Detect which cell encompasses the target text, then output its (x, y) center coordinate. 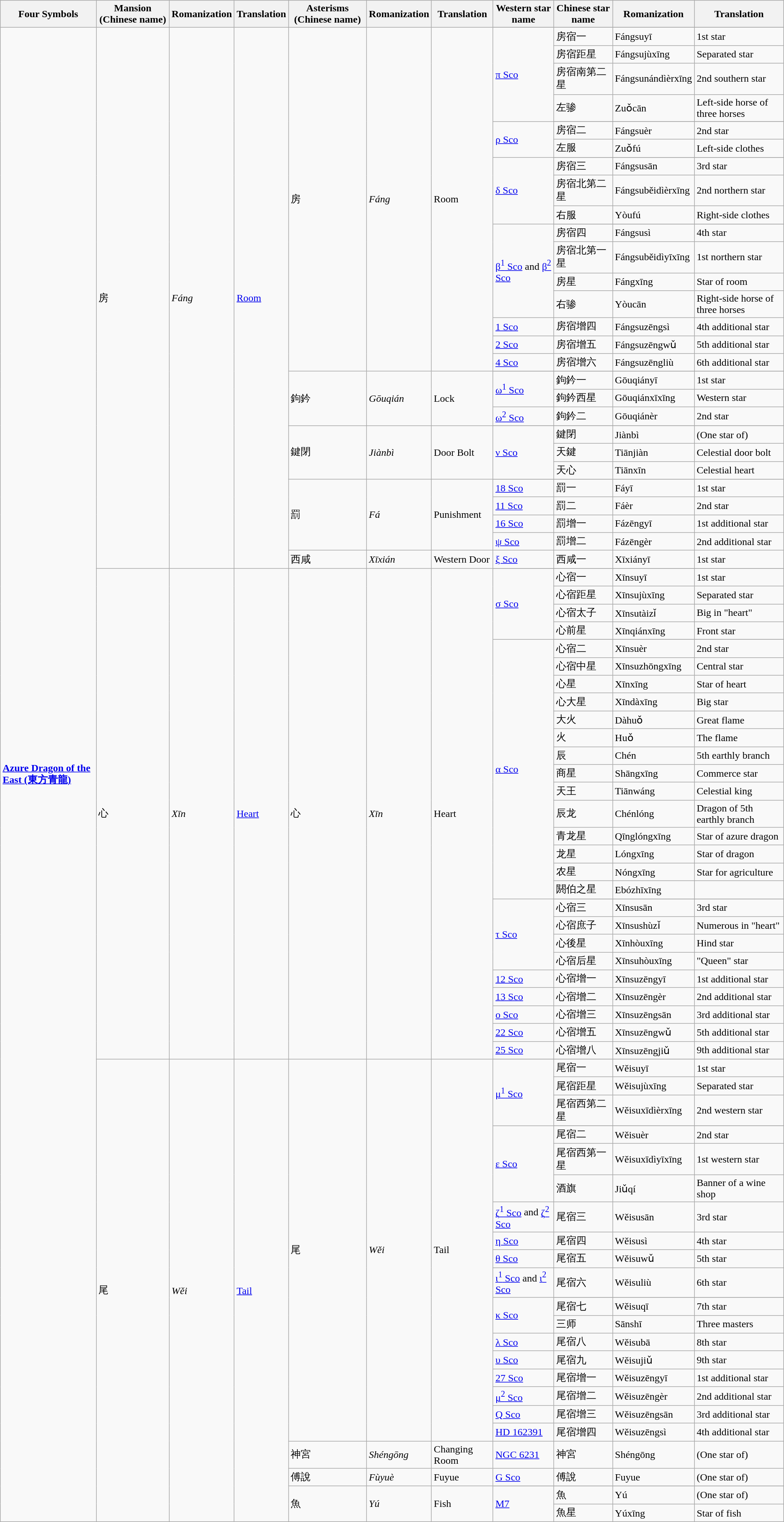
Chén (653, 756)
υ Sco (524, 1360)
Azure Dragon of the East (東方青龍) (49, 775)
Xīnhòuxīng (653, 943)
Banner of a wine shop (739, 1188)
Wěisuzēngèr (653, 1396)
心宿增二 (583, 997)
心前星 (583, 631)
尾宿一 (583, 1068)
房宿增四 (583, 327)
Fùyuè (399, 1477)
Wěisusān (653, 1217)
ξ Sco (524, 560)
Fáyī (653, 488)
μ2 Sco (524, 1396)
Western star (739, 398)
Wěisuxīdìèrxīng (653, 1110)
Gōuqiányī (653, 380)
Celestial door bolt (739, 452)
16 Sco (524, 524)
天心 (583, 470)
Xīnsujùxīng (653, 595)
尾宿距星 (583, 1086)
鉤鈐二 (583, 416)
Fángsuběidìèrxīng (653, 191)
Tiānwáng (653, 791)
心宿距星 (583, 595)
尾宿增一 (583, 1378)
Celestial heart (739, 470)
1st northern star (739, 257)
Star of azure dragon (739, 836)
Shāngxīng (653, 773)
2nd western star (739, 1110)
房宿四 (583, 233)
心宿二 (583, 649)
Door Bolt (462, 452)
Xīnsuèr (653, 649)
Front star (739, 631)
尾宿五 (583, 1258)
11 Sco (524, 506)
Yúxīng (653, 1513)
心宿中星 (583, 666)
心宿增一 (583, 979)
火 (583, 738)
右骖 (583, 304)
尾宿增二 (583, 1396)
Xīnsutàizǐ (653, 613)
Fángxīng (653, 282)
ο Sco (524, 1015)
Numerous in "heart" (739, 926)
尾宿二 (583, 1134)
ε Sco (524, 1164)
Left-side horse of three horses (739, 108)
Gōuqiánxīxīng (653, 398)
Xīnsuzēngsān (653, 1015)
Western star name (524, 14)
Dragon of 5th earthly branch (739, 814)
辰龙 (583, 814)
Nóngxīng (653, 872)
27 Sco (524, 1378)
Fángsuběidìyīxīng (653, 257)
Fángsuzēngsì (653, 327)
龙星 (583, 854)
13 Sco (524, 997)
Three masters (739, 1325)
辰 (583, 756)
Big star (739, 702)
左服 (583, 148)
ι1 Sco and ι2 Sco (524, 1283)
心宿三 (583, 907)
Xīxiányī (653, 560)
Western Door (462, 560)
尾宿九 (583, 1360)
4 Sco (524, 363)
8th star (739, 1342)
Wěisuliù (653, 1283)
Yòucān (653, 304)
18 Sco (524, 488)
Wěisuèr (653, 1134)
尾宿六 (583, 1283)
Xīnsuhòuxīng (653, 961)
Chénlóng (653, 814)
Wěisuyī (653, 1068)
Fángsunándìèrxīng (653, 79)
心後星 (583, 943)
Tiānxīn (653, 470)
尾宿八 (583, 1342)
Xīndàxīng (653, 702)
"Queen" star (739, 961)
Fángsusì (653, 233)
Star of heart (739, 685)
Fáèr (653, 506)
Star of fish (739, 1513)
房宿二 (583, 131)
Punishment (462, 515)
房宿北第二星 (583, 191)
Asterisms (Chinese name) (328, 14)
Fángsuèr (653, 131)
Fángsuzēngwǔ (653, 344)
Jiǔqí (653, 1188)
心宿增五 (583, 1032)
心宿增三 (583, 1015)
尾宿四 (583, 1241)
Xīnsuzēngwǔ (653, 1032)
房宿北第一星 (583, 257)
Left-side clothes (739, 148)
罰增一 (583, 524)
σ Sco (524, 604)
7th star (739, 1306)
ψ Sco (524, 541)
Changing Room (462, 1455)
9th star (739, 1360)
25 Sco (524, 1051)
6th star (739, 1283)
尾宿西第二星 (583, 1110)
ν Sco (524, 452)
π Sco (524, 75)
Xīnsushùzǐ (653, 926)
西咸一 (583, 560)
2nd northern star (739, 191)
尾宿七 (583, 1306)
1st western star (739, 1159)
Star of room (739, 282)
Xīnsusān (653, 907)
Celestial king (739, 791)
τ Sco (524, 934)
Lock (462, 398)
Lóngxīng (653, 854)
心宿增八 (583, 1051)
Xīxián (399, 560)
心星 (583, 685)
罰 (328, 515)
Qīnglóngxīng (653, 836)
Wěisuzēngyī (653, 1378)
Xīnxīng (653, 685)
心宿庶子 (583, 926)
农星 (583, 872)
Gōuqiánèr (653, 416)
罰增二 (583, 541)
12 Sco (524, 979)
Ebózhīxīng (653, 890)
5th star (739, 1258)
Wěisuzēngsān (653, 1414)
天王 (583, 791)
Yòufú (653, 215)
房宿三 (583, 166)
尾宿西第一星 (583, 1159)
Fá (399, 515)
Q Sco (524, 1414)
閼伯之星 (583, 890)
鉤鈐西星 (583, 398)
M7 (524, 1504)
房星 (583, 282)
Great flame (739, 720)
Xīnqiánxīng (653, 631)
西咸 (328, 560)
鉤鈐一 (583, 380)
Wěisujiǔ (653, 1360)
Star for agriculture (739, 872)
Big in "heart" (739, 613)
Xīnsuzēngèr (653, 997)
尾宿三 (583, 1217)
ω1 Sco (524, 389)
δ Sco (524, 190)
G Sco (524, 1477)
NGC 6231 (524, 1455)
罰一 (583, 488)
Gōuqián (399, 398)
Chinese star name (583, 14)
Four Symbols (49, 14)
5th earthly branch (739, 756)
Wěisusì (653, 1241)
房宿增五 (583, 344)
λ Sco (524, 1342)
ρ Sco (524, 139)
Hind star (739, 943)
Sānshī (653, 1325)
2nd southern star (739, 79)
罰二 (583, 506)
Xīnsuzēngjiǔ (653, 1051)
魚星 (583, 1513)
Fángsusān (653, 166)
κ Sco (524, 1315)
酒旗 (583, 1188)
Star of dragon (739, 854)
三师 (583, 1325)
房宿增六 (583, 363)
α Sco (524, 769)
大火 (583, 720)
Huǒ (653, 738)
左骖 (583, 108)
Right-side clothes (739, 215)
尾宿增三 (583, 1414)
心宿太子 (583, 613)
Commerce star (739, 773)
Tiānjiàn (653, 452)
Wěisuwǔ (653, 1258)
心宿后星 (583, 961)
Wěisuxīdìyīxīng (653, 1159)
Fángsujùxīng (653, 54)
Central star (739, 666)
右服 (583, 215)
Mansion (Chinese name) (133, 14)
Dàhuǒ (653, 720)
天鍵 (583, 452)
θ Sco (524, 1258)
Fázēngyī (653, 524)
Fángsuyī (653, 37)
ω2 Sco (524, 416)
Fish (462, 1504)
Wěisujùxīng (653, 1086)
Zuǒfú (653, 148)
Wěisuzēngsì (653, 1432)
青龙星 (583, 836)
商星 (583, 773)
Fázēngèr (653, 541)
房宿一 (583, 37)
1 Sco (524, 327)
β1 Sco and β2 Sco (524, 271)
Wěisuqī (653, 1306)
Xīnsuyī (653, 577)
6th additional star (739, 363)
HD 162391 (524, 1432)
22 Sco (524, 1032)
9th additional star (739, 1051)
房宿距星 (583, 54)
Wěisubā (653, 1342)
心宿一 (583, 577)
2 Sco (524, 344)
心大星 (583, 702)
η Sco (524, 1241)
房宿南第二星 (583, 79)
ζ1 Sco and ζ2 Sco (524, 1217)
尾宿增四 (583, 1432)
The flame (739, 738)
μ1 Sco (524, 1093)
鉤鈐 (328, 398)
Zuǒcān (653, 108)
Right-side horse of three horses (739, 304)
Xīnsuzēngyī (653, 979)
Fángsuzēngliù (653, 363)
Xīnsuzhōngxīng (653, 666)
